Provide the (x, y) coordinate of the cell's center where the given text is located.  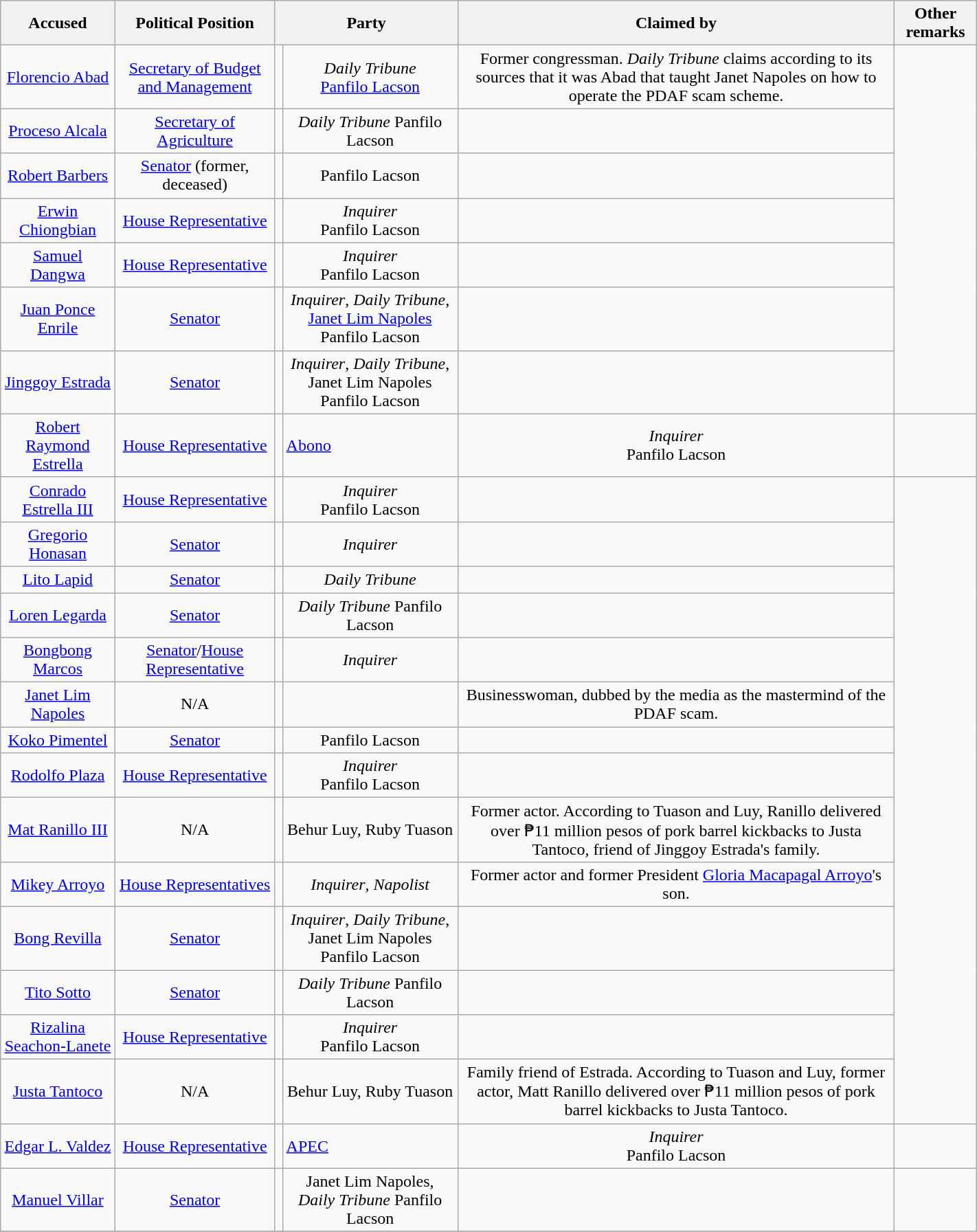
Former congressman. Daily Tribune claims according to its sources that it was Abad that taught Janet Napoles on how to operate the PDAF scam scheme. (676, 77)
Janet Lim Napoles (58, 705)
Secretary of Budget and Management (195, 77)
Tito Sotto (58, 992)
Loren Legarda (58, 614)
Party (366, 23)
Accused (58, 23)
Robert Raymond Estrella (58, 445)
Mat Ranillo III (58, 830)
Bong Revilla (58, 938)
Other remarks (936, 23)
House Representatives (195, 884)
Lito Lapid (58, 579)
Political Position (195, 23)
Rodolfo Plaza (58, 775)
Businesswoman, dubbed by the media as the mastermind of the PDAF scam. (676, 705)
Abono (370, 445)
Juan Ponce Enrile (58, 319)
Mikey Arroyo (58, 884)
Bongbong Marcos (58, 660)
Gregorio Honasan (58, 544)
Rizalina Seachon-Lanete (58, 1038)
Edgar L. Valdez (58, 1146)
Former actor and former President Gloria Macapagal Arroyo's son. (676, 884)
APEC (370, 1146)
Inquirer, Napolist (370, 884)
Daily Tribune (370, 579)
Robert Barbers (58, 176)
Senator (former, deceased) (195, 176)
Senator/House Representative (195, 660)
Janet Lim Napoles, Daily Tribune Panfilo Lacson (370, 1200)
Justa Tantoco (58, 1092)
Koko Pimentel (58, 740)
Samuel Dangwa (58, 265)
Florencio Abad (58, 77)
Secretary of Agriculture (195, 131)
Conrado Estrella III (58, 499)
Claimed by (676, 23)
Manuel Villar (58, 1200)
Erwin Chiongbian (58, 220)
Daily TribunePanfilo Lacson (370, 77)
Jinggoy Estrada (58, 382)
Proceso Alcala (58, 131)
